Detect which cell encompasses the target text, then output its (X, Y) center coordinate. 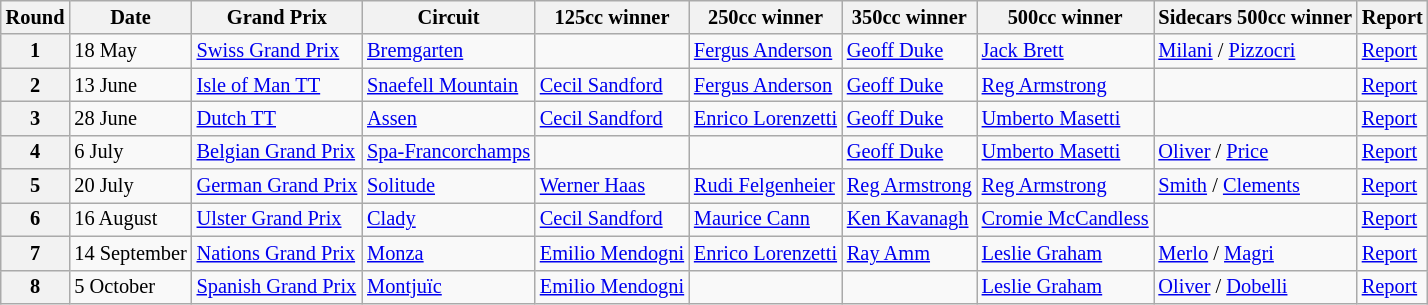
5 October (130, 287)
Bremgarten (448, 51)
20 July (130, 186)
Ulster Grand Prix (277, 219)
4 (36, 152)
German Grand Prix (277, 186)
Oliver / Price (1256, 152)
Isle of Man TT (277, 85)
Ken Kavanagh (910, 219)
2 (36, 85)
Circuit (448, 17)
Grand Prix (277, 17)
Round (36, 17)
Smith / Clements (1256, 186)
Werner Haas (612, 186)
Assen (448, 118)
Oliver / Dobelli (1256, 287)
Sidecars 500cc winner (1256, 17)
1 (36, 51)
Maurice Cann (766, 219)
14 September (130, 253)
Solitude (448, 186)
13 June (130, 85)
16 August (130, 219)
8 (36, 287)
Belgian Grand Prix (277, 152)
350cc winner (910, 17)
Date (130, 17)
7 (36, 253)
5 (36, 186)
Swiss Grand Prix (277, 51)
Jack Brett (1066, 51)
Spanish Grand Prix (277, 287)
500cc winner (1066, 17)
6 (36, 219)
28 June (130, 118)
Snaefell Mountain (448, 85)
Montjuïc (448, 287)
6 July (130, 152)
Rudi Felgenheier (766, 186)
Monza (448, 253)
Cromie McCandless (1066, 219)
Clady (448, 219)
Nations Grand Prix (277, 253)
125cc winner (612, 17)
Dutch TT (277, 118)
Merlo / Magri (1256, 253)
Ray Amm (910, 253)
Milani / Pizzocri (1256, 51)
250cc winner (766, 17)
3 (36, 118)
18 May (130, 51)
Spa-Francorchamps (448, 152)
